Return the (X, Y) coordinate for the center point of the cell that contains the specified text.  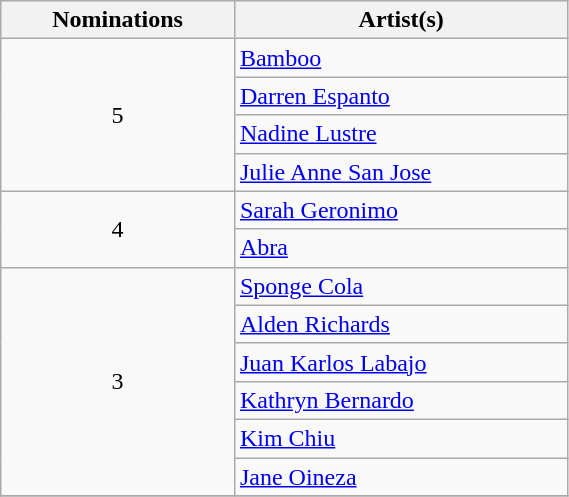
Juan Karlos Labajo (401, 362)
Darren Espanto (401, 96)
4 (118, 229)
Bamboo (401, 58)
Nadine Lustre (401, 134)
Kathryn Bernardo (401, 400)
Kim Chiu (401, 438)
Artist(s) (401, 20)
Julie Anne San Jose (401, 172)
Sponge Cola (401, 286)
Alden Richards (401, 324)
Nominations (118, 20)
Sarah Geronimo (401, 210)
Abra (401, 248)
3 (118, 381)
5 (118, 115)
Jane Oineza (401, 477)
